Detect which cell encompasses the target text, then output its [x, y] center coordinate. 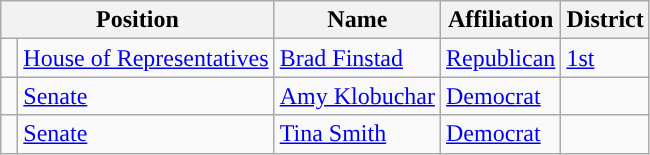
Affiliation [501, 20]
Position [138, 20]
Name [357, 20]
Tina Smith [357, 134]
Amy Klobuchar [357, 96]
Republican [501, 58]
District [605, 20]
House of Representatives [146, 58]
1st [605, 58]
Brad Finstad [357, 58]
